Extract the (X, Y) coordinate from the center of the cell holding the provided text.  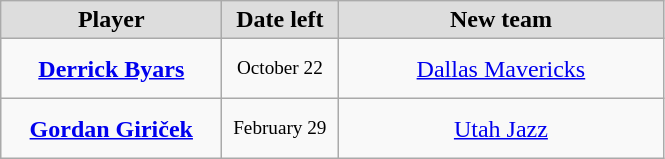
Dallas Mavericks (501, 69)
Derrick Byars (112, 69)
Player (112, 20)
Date left (280, 20)
October 22 (280, 69)
Gordan Giriček (112, 129)
Utah Jazz (501, 129)
February 29 (280, 129)
New team (501, 20)
